Search for the cell housing the specified text and yield its [X, Y] center coordinate. 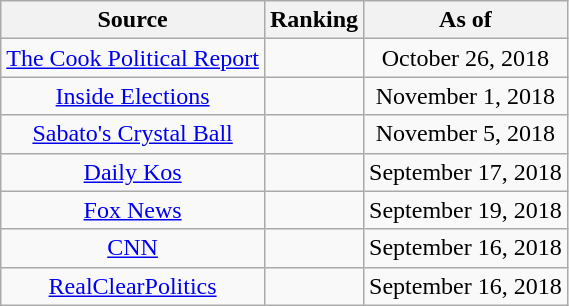
Ranking [314, 20]
As of [466, 20]
RealClearPolitics [133, 286]
November 5, 2018 [466, 134]
November 1, 2018 [466, 96]
Fox News [133, 210]
September 17, 2018 [466, 172]
Source [133, 20]
CNN [133, 248]
The Cook Political Report [133, 58]
Daily Kos [133, 172]
October 26, 2018 [466, 58]
September 19, 2018 [466, 210]
Inside Elections [133, 96]
Sabato's Crystal Ball [133, 134]
